Identify which cell holds the provided text, then report its [x, y] central coordinate. 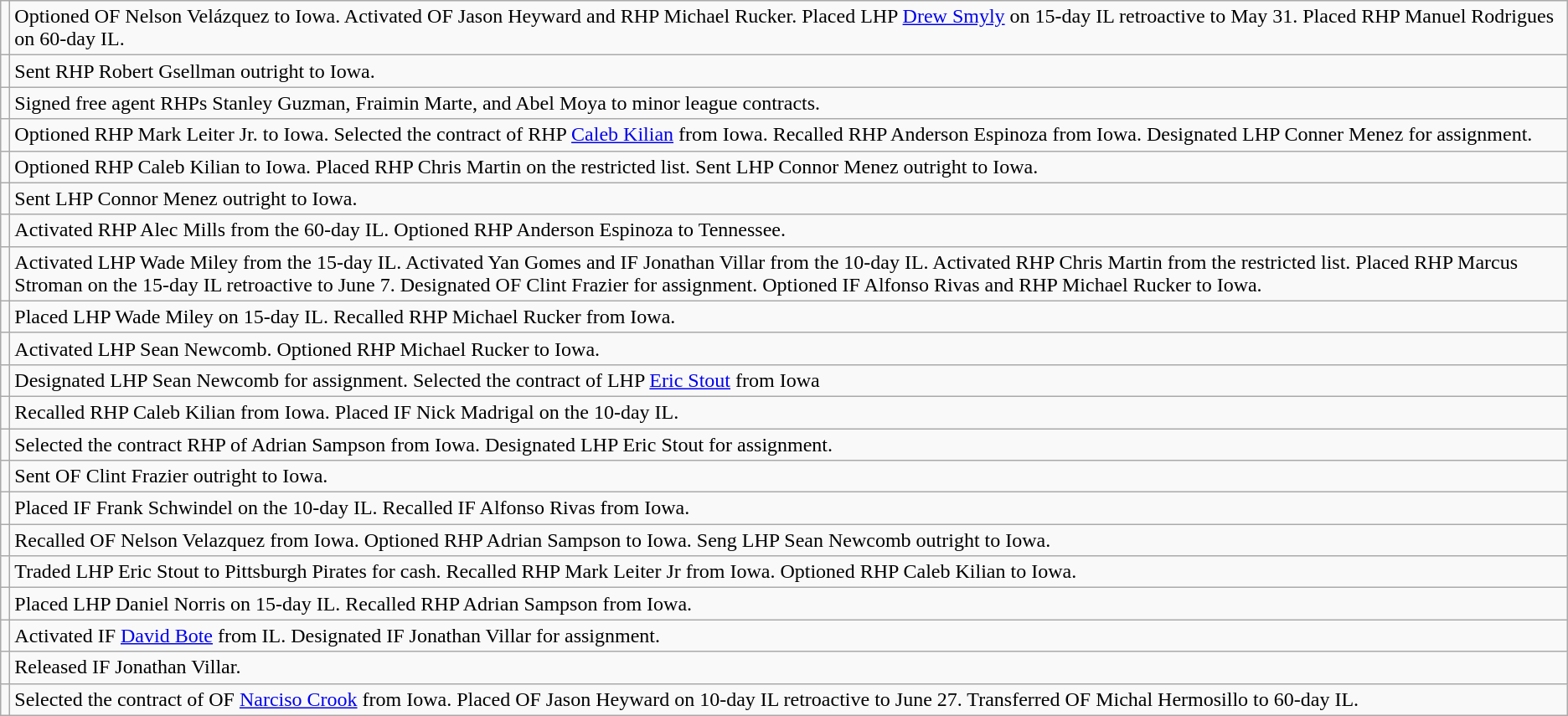
Placed LHP Wade Miley on 15-day IL. Recalled RHP Michael Rucker from Iowa. [789, 317]
Sent LHP Connor Menez outright to Iowa. [789, 198]
Released IF Jonathan Villar. [789, 667]
Traded LHP Eric Stout to Pittsburgh Pirates for cash. Recalled RHP Mark Leiter Jr from Iowa. Optioned RHP Caleb Kilian to Iowa. [789, 572]
Activated LHP Sean Newcomb. Optioned RHP Michael Rucker to Iowa. [789, 348]
Activated IF David Bote from IL. Designated IF Jonathan Villar for assignment. [789, 636]
Recalled RHP Caleb Kilian from Iowa. Placed IF Nick Madrigal on the 10-day IL. [789, 412]
Selected the contract RHP of Adrian Sampson from Iowa. Designated LHP Eric Stout for assignment. [789, 445]
Sent OF Clint Frazier outright to Iowa. [789, 476]
Optioned RHP Caleb Kilian to Iowa. Placed RHP Chris Martin on the restricted list. Sent LHP Connor Menez outright to Iowa. [789, 167]
Signed free agent RHPs Stanley Guzman, Fraimin Marte, and Abel Moya to minor league contracts. [789, 103]
Designated LHP Sean Newcomb for assignment. Selected the contract of LHP Eric Stout from Iowa [789, 380]
Placed IF Frank Schwindel on the 10-day IL. Recalled IF Alfonso Rivas from Iowa. [789, 508]
Placed LHP Daniel Norris on 15-day IL. Recalled RHP Adrian Sampson from Iowa. [789, 604]
Activated RHP Alec Mills from the 60-day IL. Optioned RHP Anderson Espinoza to Tennessee. [789, 230]
Sent RHP Robert Gsellman outright to Iowa. [789, 71]
Recalled OF Nelson Velazquez from Iowa. Optioned RHP Adrian Sampson to Iowa. Seng LHP Sean Newcomb outright to Iowa. [789, 540]
